Provide the (x, y) coordinate of the cell's center where the given text is located.  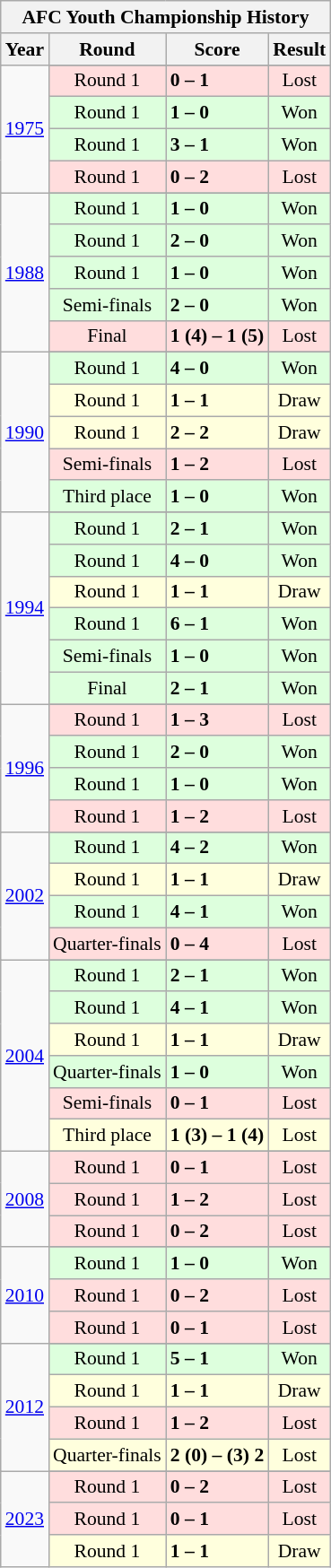
1996 (25, 768)
Round (108, 49)
2008 (25, 1200)
6 – 1 (217, 624)
3 – 1 (217, 145)
1 – 3 (217, 720)
2010 (25, 1295)
1994 (25, 608)
1988 (25, 273)
1990 (25, 432)
2 – 2 (217, 432)
2 (0) – (3) 2 (217, 1455)
5 – 1 (217, 1359)
Year (25, 49)
AFC Youth Championship History (165, 17)
4 – 2 (217, 848)
1975 (25, 128)
2012 (25, 1407)
Score (217, 49)
1 (3) – 1 (4) (217, 1136)
Result (300, 49)
2023 (25, 1520)
0 – 4 (217, 944)
2002 (25, 895)
2004 (25, 1056)
1 (4) – 1 (5) (217, 336)
